Return the (x, y) coordinate for the center point of the cell that contains the specified text.  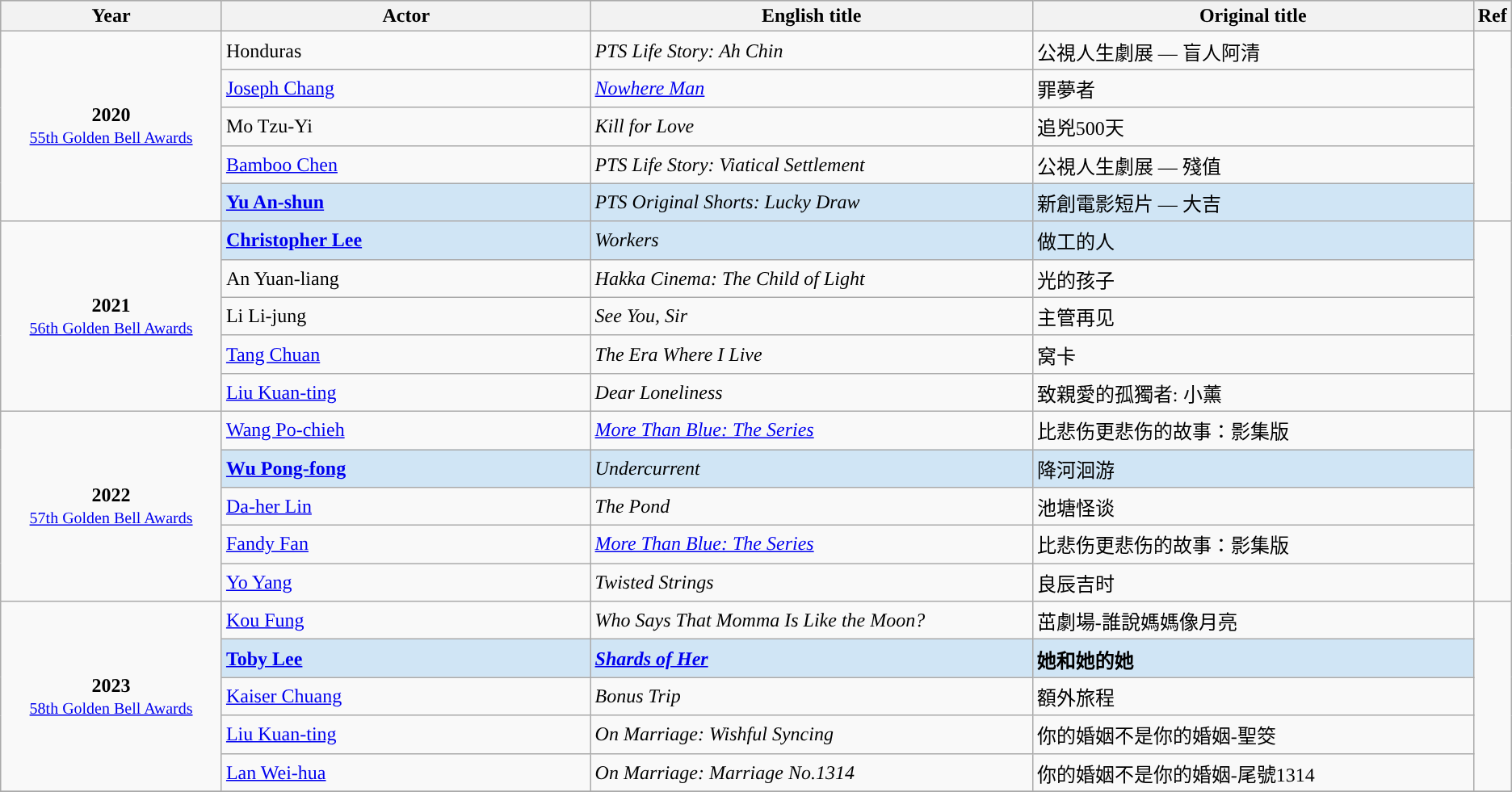
罪夢者 (1253, 89)
Kill for Love (811, 126)
Twisted Strings (811, 583)
降河洄游 (1253, 468)
PTS Life Story: Viatical Settlement (811, 165)
PTS Original Shorts: Lucky Draw (811, 202)
English title (811, 16)
Da-her Lin (405, 507)
Undercurrent (811, 468)
額外旅程 (1253, 696)
致親愛的孤獨者: 小薰 (1253, 392)
Wang Po-chieh (405, 430)
PTS Life Story: Ah Chin (811, 50)
Bonus Trip (811, 696)
Yo Yang (405, 583)
Joseph Chang (405, 89)
Tang Chuan (405, 354)
Shards of Her (811, 659)
2022 57th Golden Bell Awards (111, 505)
Fandy Fan (405, 544)
她和她的她 (1253, 659)
Dear Loneliness (811, 392)
你的婚姻不是你的婚姻-尾號1314 (1253, 772)
做工的人 (1253, 241)
光的孩子 (1253, 278)
追兇500天 (1253, 126)
The Pond (811, 507)
See You, Sir (811, 316)
An Yuan-liang (405, 278)
Honduras (405, 50)
On Marriage: Wishful Syncing (811, 735)
你的婚姻不是你的婚姻-聖筊 (1253, 735)
Nowhere Man (811, 89)
Year (111, 16)
Kaiser Chuang (405, 696)
Mo Tzu-Yi (405, 126)
Lan Wei-hua (405, 772)
The Era Where I Live (811, 354)
Who Says That Momma Is Like the Moon? (811, 620)
Christopher Lee (405, 241)
茁劇場-誰說媽媽像月亮 (1253, 620)
Workers (811, 241)
公視人生劇展 — 殘值 (1253, 165)
2023 58th Golden Bell Awards (111, 696)
Original title (1253, 16)
Toby Lee (405, 659)
Kou Fung (405, 620)
On Marriage: Marriage No.1314 (811, 772)
2020 55th Golden Bell Awards (111, 126)
Hakka Cinema: The Child of Light (811, 278)
2021 56th Golden Bell Awards (111, 316)
池塘怪谈 (1253, 507)
良辰吉时 (1253, 583)
公視人生劇展 — 盲人阿清 (1253, 50)
Yu An-shun (405, 202)
Ref (1493, 16)
窝卡 (1253, 354)
Li Li-jung (405, 316)
Wu Pong-fong (405, 468)
主管再见 (1253, 316)
Actor (405, 16)
新創電影短片 — 大吉 (1253, 202)
Bamboo Chen (405, 165)
